Return [x, y] of the center of cell containing provided text 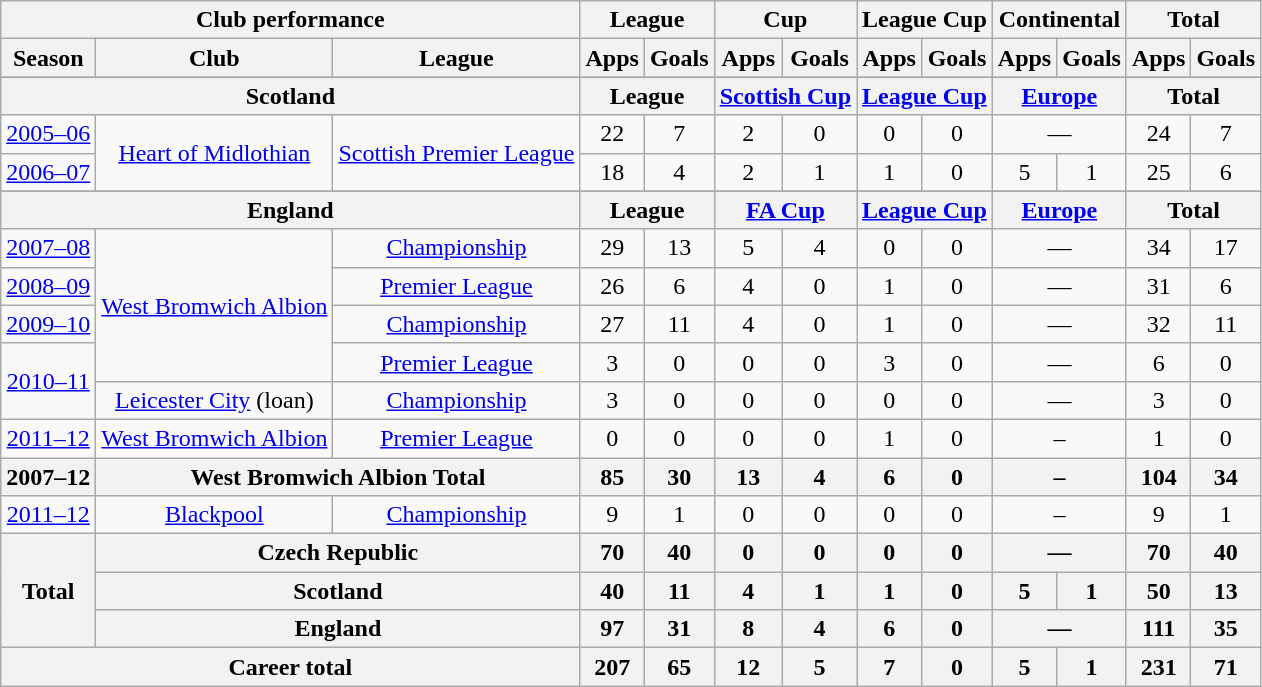
32 [1158, 324]
97 [612, 629]
18 [612, 172]
29 [612, 248]
25 [1158, 172]
24 [1158, 134]
104 [1158, 477]
Club performance [290, 20]
12 [748, 667]
8 [748, 629]
50 [1158, 591]
17 [1226, 248]
Leicester City (loan) [214, 400]
Club [214, 58]
2008–09 [48, 286]
Czech Republic [338, 553]
207 [612, 667]
71 [1226, 667]
111 [1158, 629]
2007–12 [48, 477]
Heart of Midlothian [214, 153]
26 [612, 286]
Scottish Premier League [456, 153]
231 [1158, 667]
2009–10 [48, 324]
FA Cup [785, 210]
Continental [1059, 20]
35 [1226, 629]
85 [612, 477]
30 [679, 477]
West Bromwich Albion Total [338, 477]
2005–06 [48, 134]
27 [612, 324]
2007–08 [48, 248]
2006–07 [48, 172]
Blackpool [214, 515]
Cup [785, 20]
22 [612, 134]
65 [679, 667]
Scottish Cup [785, 96]
2010–11 [48, 381]
Career total [290, 667]
Season [48, 58]
